Extract the [x, y] coordinate from the center of the cell holding the provided text.  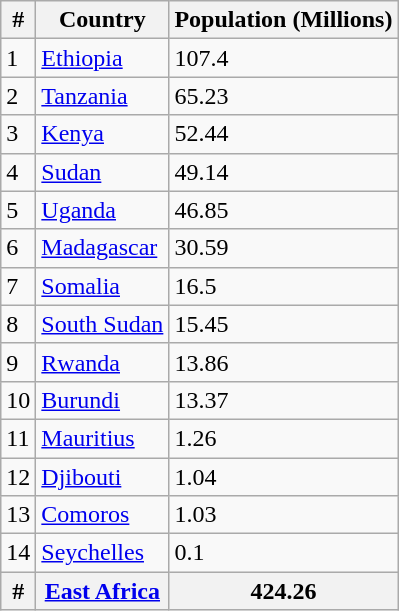
1 [18, 58]
2 [18, 96]
Burundi [102, 400]
South Sudan [102, 324]
Tanzania [102, 96]
Rwanda [102, 362]
30.59 [284, 248]
1.26 [284, 438]
13.86 [284, 362]
13 [18, 515]
0.1 [284, 553]
14 [18, 553]
5 [18, 210]
15.45 [284, 324]
Somalia [102, 286]
6 [18, 248]
65.23 [284, 96]
16.5 [284, 286]
46.85 [284, 210]
Mauritius [102, 438]
Kenya [102, 134]
Seychelles [102, 553]
10 [18, 400]
52.44 [284, 134]
Population (Millions) [284, 20]
Ethiopia [102, 58]
8 [18, 324]
Sudan [102, 172]
7 [18, 286]
424.26 [284, 591]
Djibouti [102, 477]
Uganda [102, 210]
13.37 [284, 400]
49.14 [284, 172]
Country [102, 20]
12 [18, 477]
11 [18, 438]
107.4 [284, 58]
Madagascar [102, 248]
4 [18, 172]
1.03 [284, 515]
East Africa [102, 591]
3 [18, 134]
Comoros [102, 515]
1.04 [284, 477]
9 [18, 362]
